Find where the given text appears and provide that cell's center as (x, y) coordinate. 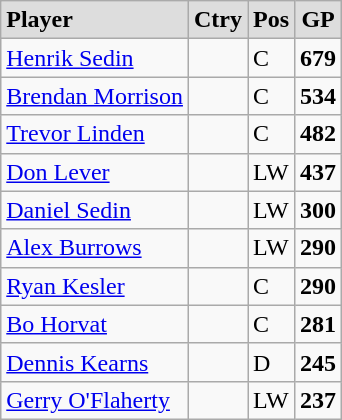
281 (318, 324)
Daniel Sedin (95, 210)
437 (318, 172)
679 (318, 58)
Gerry O'Flaherty (95, 400)
Dennis Kearns (95, 362)
245 (318, 362)
237 (318, 400)
534 (318, 96)
Brendan Morrison (95, 96)
482 (318, 134)
Pos (272, 20)
Alex Burrows (95, 248)
Ctry (218, 20)
D (272, 362)
Don Lever (95, 172)
300 (318, 210)
Henrik Sedin (95, 58)
Trevor Linden (95, 134)
GP (318, 20)
Ryan Kesler (95, 286)
Bo Horvat (95, 324)
Player (95, 20)
